Output the (X, Y) coordinate of the center of the cell containing the given text.  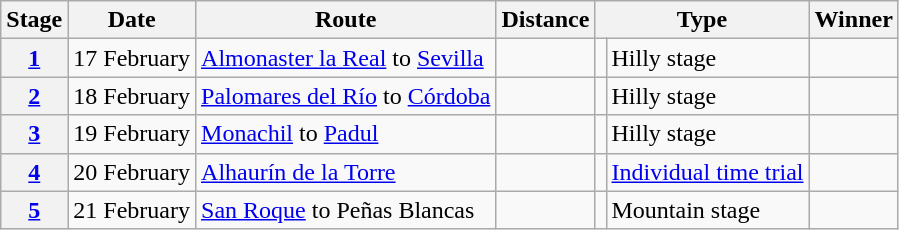
Route (346, 20)
18 February (132, 96)
Date (132, 20)
San Roque to Peñas Blancas (346, 210)
3 (34, 134)
Alhaurín de la Torre (346, 172)
21 February (132, 210)
Almonaster la Real to Sevilla (346, 58)
Distance (546, 20)
Individual time trial (708, 172)
Winner (854, 20)
5 (34, 210)
2 (34, 96)
20 February (132, 172)
17 February (132, 58)
Monachil to Padul (346, 134)
Palomares del Río to Córdoba (346, 96)
Mountain stage (708, 210)
4 (34, 172)
Stage (34, 20)
19 February (132, 134)
1 (34, 58)
Type (702, 20)
